From the cell containing the given text, extract its center point as [X, Y] coordinate. 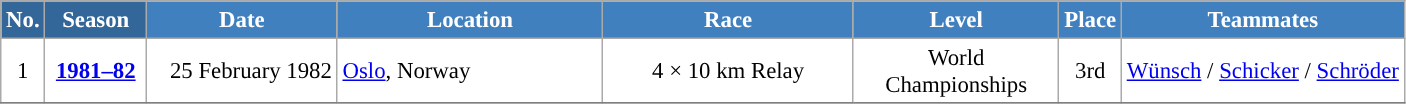
Teammates [1262, 20]
Location [470, 20]
Oslo, Norway [470, 72]
Wünsch / Schicker / Schröder [1262, 72]
1981–82 [96, 72]
Date [242, 20]
Place [1090, 20]
1 [23, 72]
Race [728, 20]
Season [96, 20]
World Championships [956, 72]
No. [23, 20]
Level [956, 20]
3rd [1090, 72]
25 February 1982 [242, 72]
4 × 10 km Relay [728, 72]
